From the cell containing the given text, extract its center point as (x, y) coordinate. 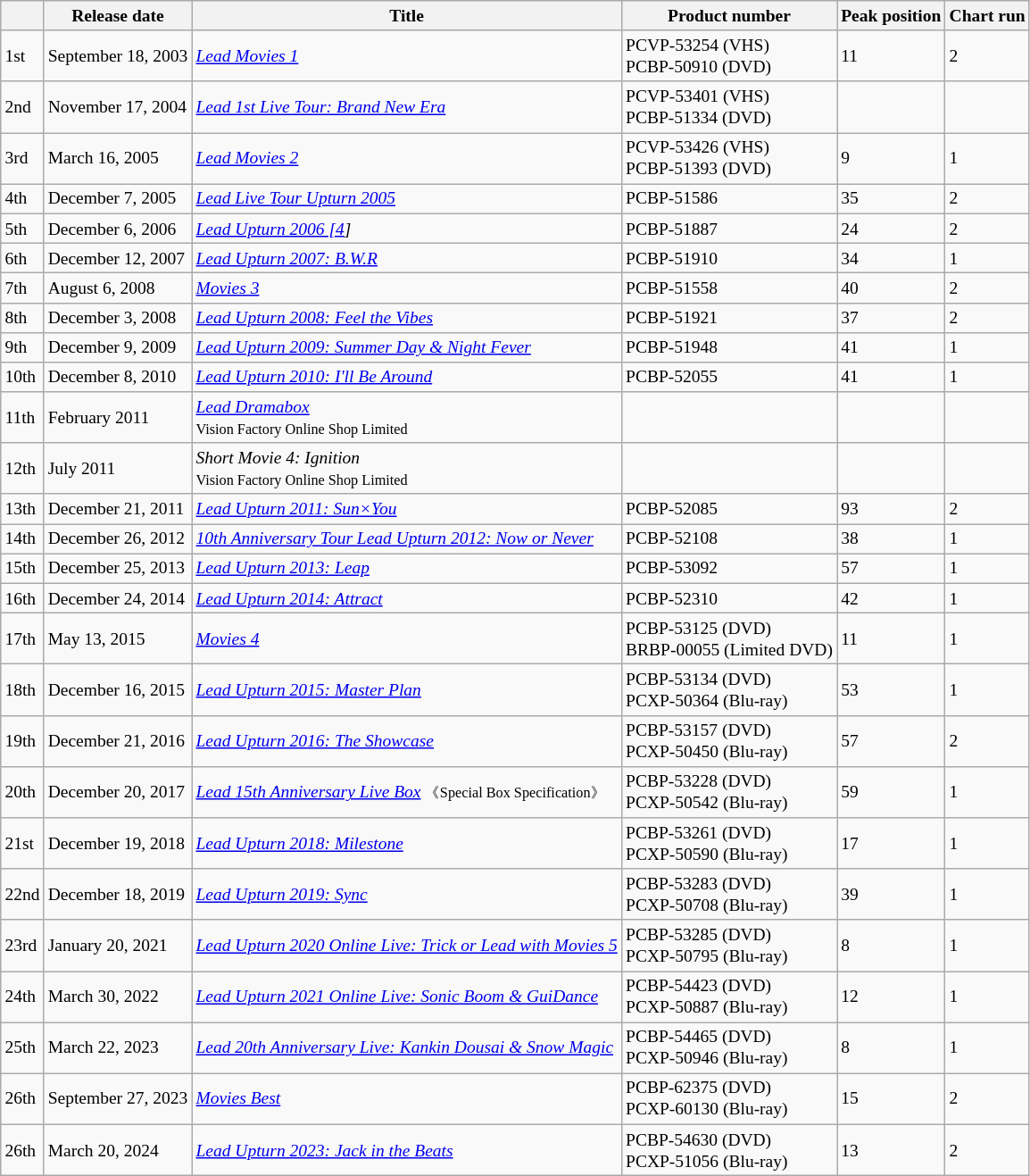
December 9, 2009 (118, 346)
December 7, 2005 (118, 198)
December 3, 2008 (118, 318)
PCBP-51586 (728, 198)
6th (22, 257)
Movies Best (407, 1098)
19th (22, 741)
PCVP-53401 (VHS)PCBP-51334 (DVD) (728, 107)
PCBP-62375 (DVD)PCXP-60130 (Blu-ray) (728, 1098)
PCBP-53261 (DVD)PCXP-50590 (Blu-ray) (728, 843)
December 18, 2019 (118, 895)
37 (891, 318)
15th (22, 568)
13 (891, 1150)
December 8, 2010 (118, 377)
March 30, 2022 (118, 997)
11th (22, 418)
Lead Upturn 2009: Summer Day & Night Fever (407, 346)
PCBP-51921 (728, 318)
PCBP-51910 (728, 257)
3rd (22, 159)
PCBP-53125 (DVD)BRBP-00055 (Limited DVD) (728, 639)
PCBP-53157 (DVD)PCXP-50450 (Blu-ray) (728, 741)
September 18, 2003 (118, 55)
9 (891, 159)
December 25, 2013 (118, 568)
PCBP-53228 (DVD)PCXP-50542 (Blu-ray) (728, 791)
December 24, 2014 (118, 598)
December 12, 2007 (118, 257)
December 20, 2017 (118, 791)
Lead Upturn 2021 Online Live: Sonic Boom & GuiDance (407, 997)
PCBP-54465 (DVD)PCXP-50946 (Blu-ray) (728, 1048)
4th (22, 198)
Lead Upturn 2013: Leap (407, 568)
December 6, 2006 (118, 229)
Lead Upturn 2010: I'll Be Around (407, 377)
Lead Upturn 2019: Sync (407, 895)
10th Anniversary Tour Lead Upturn 2012: Now or Never (407, 539)
20th (22, 791)
December 21, 2011 (118, 509)
53 (891, 689)
PCBP-51558 (728, 288)
Lead Upturn 2023: Jack in the Beats (407, 1150)
Lead Upturn 2014: Attract (407, 598)
Product number (728, 16)
PCBP-51887 (728, 229)
7th (22, 288)
PCBP-51948 (728, 346)
PCBP-54423 (DVD)PCXP-50887 (Blu-ray) (728, 997)
PCVP-53426 (VHS)PCBP-51393 (DVD) (728, 159)
34 (891, 257)
Release date (118, 16)
16th (22, 598)
24th (22, 997)
22nd (22, 895)
18th (22, 689)
Movies 4 (407, 639)
March 16, 2005 (118, 159)
17th (22, 639)
25th (22, 1048)
Peak position (891, 16)
5th (22, 229)
March 22, 2023 (118, 1048)
Lead Upturn 2008: Feel the Vibes (407, 318)
Lead DramaboxVision Factory Online Shop Limited (407, 418)
December 16, 2015 (118, 689)
Lead Upturn 2016: The Showcase (407, 741)
September 27, 2023 (118, 1098)
12th (22, 468)
12 (891, 997)
PCBP-53092 (728, 568)
PCBP-53285 (DVD)PCXP-50795 (Blu-ray) (728, 945)
40 (891, 288)
39 (891, 895)
Short Movie 4: IgnitionVision Factory Online Shop Limited (407, 468)
December 19, 2018 (118, 843)
Lead 1st Live Tour: Brand New Era (407, 107)
Lead Upturn 2006 [4] (407, 229)
August 6, 2008 (118, 288)
PCBP-53134 (DVD)PCXP-50364 (Blu-ray) (728, 689)
23rd (22, 945)
Lead 15th Anniversary Live Box 《Special Box Specification》 (407, 791)
Lead Upturn 2011: Sun×You (407, 509)
Lead Upturn 2007: B.W.R (407, 257)
38 (891, 539)
Lead Movies 1 (407, 55)
PCBP-52108 (728, 539)
July 2011 (118, 468)
Lead 20th Anniversary Live: Kankin Dousai & Snow Magic (407, 1048)
35 (891, 198)
8th (22, 318)
17 (891, 843)
1st (22, 55)
PCBP-52310 (728, 598)
PCVP-53254 (VHS)PCBP-50910 (DVD) (728, 55)
13th (22, 509)
November 17, 2004 (118, 107)
January 20, 2021 (118, 945)
10th (22, 377)
Lead Movies 2 (407, 159)
Lead Upturn 2018: Milestone (407, 843)
PCBP-52085 (728, 509)
Lead Live Tour Upturn 2005 (407, 198)
24 (891, 229)
May 13, 2015 (118, 639)
Chart run (987, 16)
Movies 3 (407, 288)
Title (407, 16)
15 (891, 1098)
59 (891, 791)
December 21, 2016 (118, 741)
PCBP-54630 (DVD)PCXP-51056 (Blu-ray) (728, 1150)
December 26, 2012 (118, 539)
February 2011 (118, 418)
2nd (22, 107)
PCBP-52055 (728, 377)
21st (22, 843)
42 (891, 598)
PCBP-53283 (DVD)PCXP-50708 (Blu-ray) (728, 895)
14th (22, 539)
9th (22, 346)
93 (891, 509)
Lead Upturn 2020 Online Live: Trick or Lead with Movies 5 (407, 945)
Lead Upturn 2015: Master Plan (407, 689)
March 20, 2024 (118, 1150)
